Extract the [x, y] coordinate from the center of the cell holding the provided text.  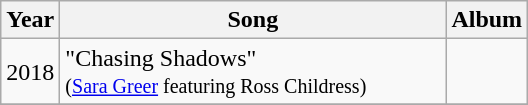
Year [30, 20]
Song [253, 20]
Album [487, 20]
2018 [30, 72]
"Chasing Shadows"(Sara Greer featuring Ross Childress) [253, 72]
